Output the (x, y) coordinate of the center of the cell containing the given text.  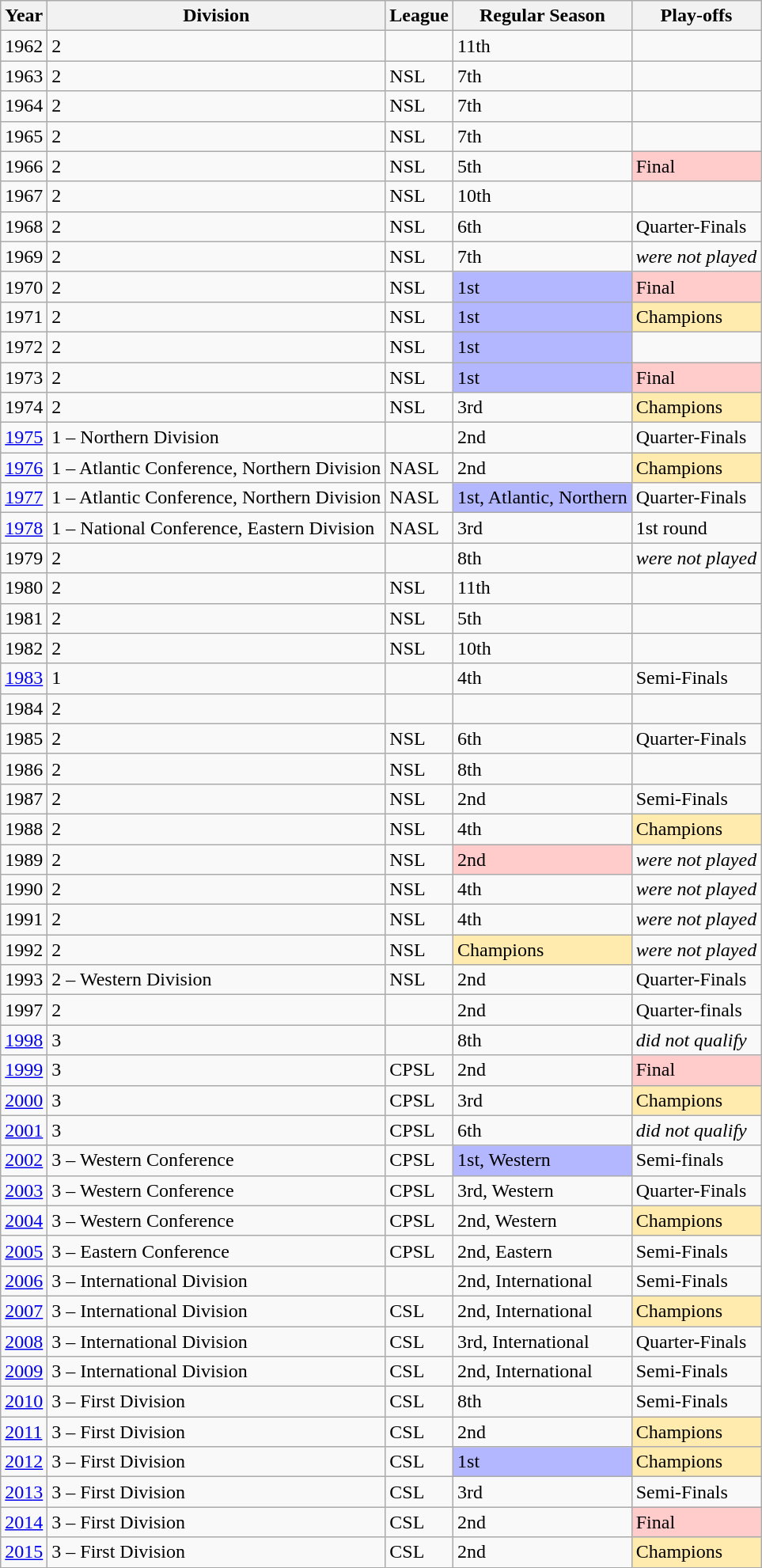
1980 (24, 588)
Semi-finals (696, 1160)
2015 (24, 1552)
1997 (24, 1010)
1967 (24, 196)
Division (217, 16)
1981 (24, 618)
1 – Northern Division (217, 438)
1979 (24, 558)
1985 (24, 738)
3 – Eastern Conference (217, 1251)
1969 (24, 256)
1990 (24, 890)
Play-offs (696, 16)
2004 (24, 1221)
1976 (24, 468)
1999 (24, 1070)
1968 (24, 226)
3rd, International (543, 1342)
2014 (24, 1522)
2 – Western Division (217, 980)
1966 (24, 166)
2010 (24, 1402)
2008 (24, 1342)
2002 (24, 1160)
1973 (24, 378)
2011 (24, 1432)
2005 (24, 1251)
1963 (24, 76)
1965 (24, 136)
League (419, 16)
1964 (24, 106)
1972 (24, 347)
2009 (24, 1372)
Quarter-finals (696, 1010)
1st round (696, 528)
1971 (24, 317)
1 – National Conference, Eastern Division (217, 528)
2003 (24, 1190)
2000 (24, 1100)
2006 (24, 1281)
2012 (24, 1462)
1993 (24, 980)
1974 (24, 408)
1989 (24, 859)
1991 (24, 920)
1987 (24, 799)
2001 (24, 1130)
1982 (24, 648)
1970 (24, 287)
1978 (24, 528)
1992 (24, 950)
1st, Western (543, 1160)
Regular Season (543, 16)
1962 (24, 46)
1 (217, 678)
Year (24, 16)
2nd, Western (543, 1221)
1998 (24, 1040)
1975 (24, 438)
3rd, Western (543, 1190)
1983 (24, 678)
2007 (24, 1311)
1st, Atlantic, Northern (543, 498)
2013 (24, 1492)
1986 (24, 769)
1977 (24, 498)
1988 (24, 829)
2nd, Eastern (543, 1251)
1984 (24, 708)
